Capture the cell that displays the provided text and extract its (X, Y) central coordinate. 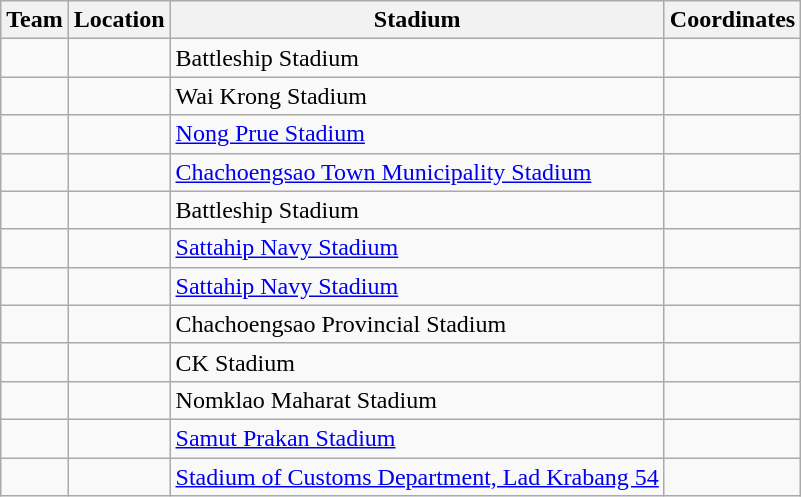
Nomklao Maharat Stadium (417, 400)
Nong Prue Stadium (417, 134)
Stadium of Customs Department, Lad Krabang 54 (417, 477)
Chachoengsao Town Municipality Stadium (417, 172)
Team (35, 20)
Wai Krong Stadium (417, 96)
Chachoengsao Provincial Stadium (417, 324)
Samut Prakan Stadium (417, 438)
Location (119, 20)
Stadium (417, 20)
CK Stadium (417, 362)
Coordinates (732, 20)
